Capture the cell that displays the provided text and extract its [x, y] central coordinate. 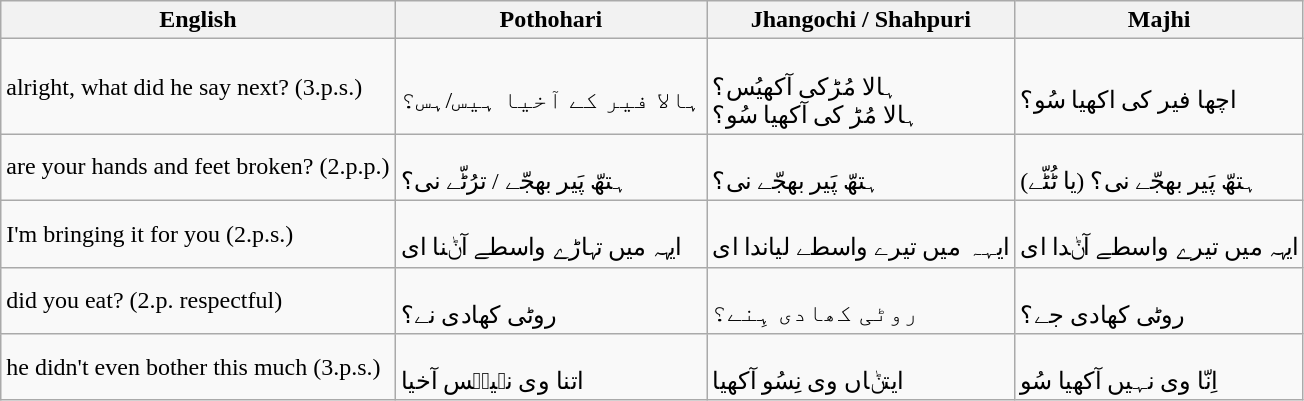
اِنّا وی نہیں آکھیا سُو [1160, 368]
he didn't even bother this much (3.p.s.) [198, 368]
Jhangochi / Shahpuri [861, 20]
I'm bringing it for you (2.p.s.) [198, 234]
ایتݨاں وی نِسُو آکھیا [861, 368]
ہالا مُڑکی آکھیُس؟ہالا مُڑ کی آکھیا سُو؟ [861, 86]
ایہہ میں تیرے واسطے لیاندا ای [861, 234]
did you eat? (2.p. respectful) [198, 300]
ہتھّ پَیر بھجّے نی؟ [861, 168]
روٹی کھادی ہِنے؟ [861, 300]
ہالا فیر کے آخیا ہیس/ہس؟ [551, 86]
ہتھّ پَیر بھجّے نی؟ (یا ٹُٹّے) [1160, 168]
English [198, 20]
are your hands and feet broken? (2.p.p.) [198, 168]
Pothohari [551, 20]
روٹی کھادی جے؟ [1160, 300]
اچھا فیر کی اکھیا سُو؟ [1160, 86]
alright, what did he say next? (3.p.s.) [198, 86]
Majhi [1160, 20]
ہتھّ پَیر بھجّے / ترُٹّے نی؟ [551, 168]
ایہہ میں تیرے واسطے آݨدا ای [1160, 234]
ایہہ میں تہاڑے واسطے آݨنا ای [551, 234]
روٹی کھادی نے؟ [551, 300]
اتنا وی نہیں٘س آخیا [551, 368]
